Extract the [x, y] coordinate from the center of the cell holding the provided text.  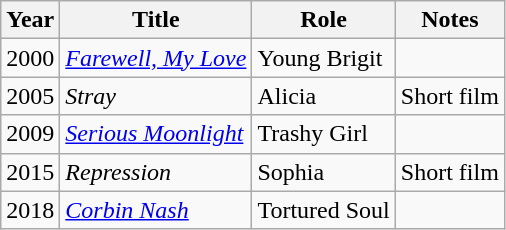
Corbin Nash [156, 210]
Serious Moonlight [156, 134]
2018 [30, 210]
Young Brigit [324, 58]
Alicia [324, 96]
Year [30, 20]
Sophia [324, 172]
2005 [30, 96]
Title [156, 20]
Trashy Girl [324, 134]
Stray [156, 96]
2009 [30, 134]
Repression [156, 172]
2015 [30, 172]
Farewell, My Love [156, 58]
Role [324, 20]
2000 [30, 58]
Notes [450, 20]
Tortured Soul [324, 210]
